Return the (X, Y) coordinate for the center point of the cell that contains the specified text.  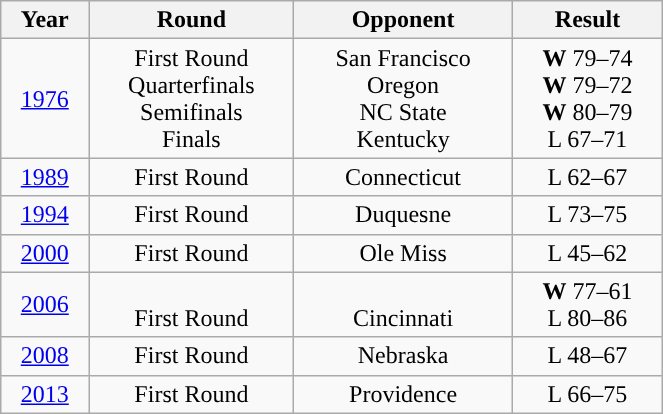
1976 (45, 98)
Opponent (403, 20)
Connecticut (403, 177)
L 48–67 (588, 356)
1994 (45, 215)
L 62–67 (588, 177)
Round (192, 20)
Providence (403, 394)
San FranciscoOregonNC StateKentucky (403, 98)
2008 (45, 356)
L 73–75 (588, 215)
L 45–62 (588, 253)
2006 (45, 304)
1989 (45, 177)
L 66–75 (588, 394)
Result (588, 20)
2013 (45, 394)
Ole Miss (403, 253)
Year (45, 20)
Nebraska (403, 356)
W 79–74W 79–72W 80–79L 67–71 (588, 98)
First RoundQuarterfinalsSemifinalsFinals (192, 98)
W 77–61L 80–86 (588, 304)
2000 (45, 253)
Cincinnati (403, 304)
Duquesne (403, 215)
